Output the [x, y] coordinate of the center of the cell containing the given text.  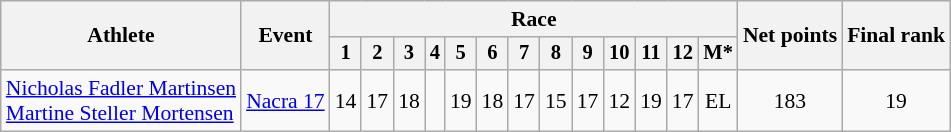
Net points [790, 36]
8 [556, 54]
9 [588, 54]
15 [556, 100]
Event [286, 36]
7 [524, 54]
5 [461, 54]
Nicholas Fadler MartinsenMartine Steller Mortensen [121, 100]
3 [409, 54]
2 [377, 54]
EL [718, 100]
Race [534, 19]
Athlete [121, 36]
6 [493, 54]
11 [651, 54]
Nacra 17 [286, 100]
183 [790, 100]
1 [346, 54]
10 [619, 54]
M* [718, 54]
4 [435, 54]
14 [346, 100]
Final rank [896, 36]
